Determine the (x, y) coordinate at the center of the cell enclosing the given text.  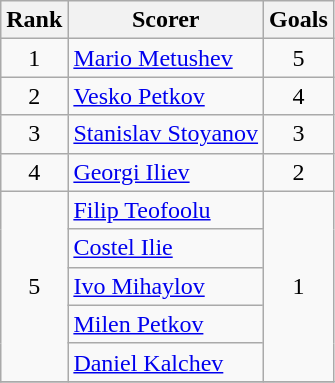
Milen Petkov (166, 324)
Scorer (166, 20)
Vesko Petkov (166, 96)
Costel Ilie (166, 248)
Mario Metushev (166, 58)
Filip Teofoolu (166, 210)
Daniel Kalchev (166, 362)
Stanislav Stoyanov (166, 134)
Rank (34, 20)
Goals (299, 20)
Ivo Mihaylov (166, 286)
Georgi Iliev (166, 172)
